Output the (X, Y) coordinate of the center of the cell containing the given text.  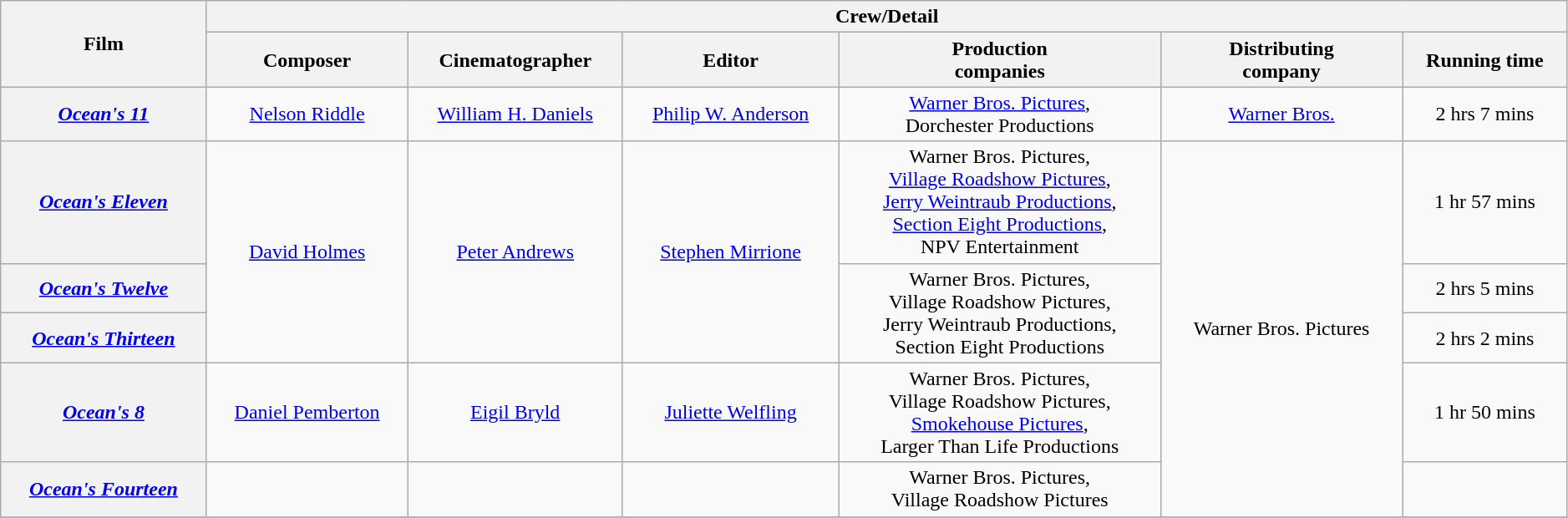
Distributing company (1281, 60)
Crew/Detail (887, 17)
2 hrs 7 mins (1484, 114)
Warner Bros. Pictures, Dorchester Productions (1000, 114)
Stephen Mirrione (730, 252)
Ocean's Eleven (104, 202)
1 hr 57 mins (1484, 202)
Warner Bros. Pictures, Village Roadshow Pictures, Jerry Weintraub Productions, Section Eight Productions (1000, 312)
Running time (1484, 60)
Film (104, 43)
Ocean's 11 (104, 114)
Warner Bros. Pictures, Village Roadshow Pictures, Smokehouse Pictures, Larger Than Life Productions (1000, 413)
1 hr 50 mins (1484, 413)
Peter Andrews (515, 252)
Juliette Welfling (730, 413)
Warner Bros. (1281, 114)
Ocean's Thirteen (104, 338)
Ocean's 8 (104, 413)
Warner Bros. Pictures (1281, 329)
David Holmes (307, 252)
Ocean's Fourteen (104, 490)
Warner Bros. Pictures, Village Roadshow Pictures (1000, 490)
Nelson Riddle (307, 114)
Production companies (1000, 60)
Cinematographer (515, 60)
Philip W. Anderson (730, 114)
Eigil Bryld (515, 413)
2 hrs 2 mins (1484, 338)
Editor (730, 60)
William H. Daniels (515, 114)
Warner Bros. Pictures, Village Roadshow Pictures, Jerry Weintraub Productions, Section Eight Productions, NPV Entertainment (1000, 202)
Daniel Pemberton (307, 413)
Ocean's Twelve (104, 288)
Composer (307, 60)
2 hrs 5 mins (1484, 288)
